Find where the given text appears and provide that cell's center as [x, y] coordinate. 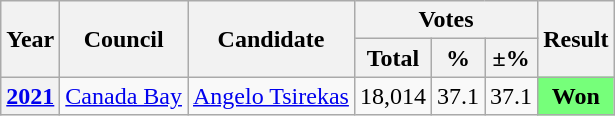
2021 [30, 96]
Candidate [272, 39]
Result [576, 39]
Angelo Tsirekas [272, 96]
Council [124, 39]
±% [512, 58]
Year [30, 39]
18,014 [392, 96]
Canada Bay [124, 96]
Votes [446, 20]
Total [392, 58]
Won [576, 96]
% [458, 58]
